Search for the cell housing the specified text and yield its (x, y) center coordinate. 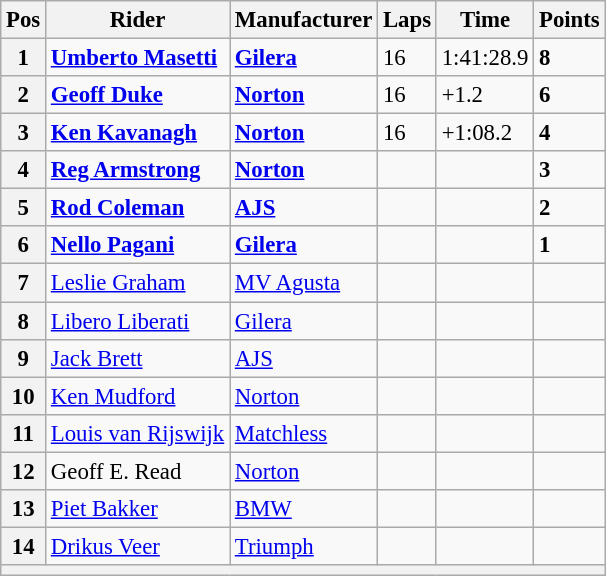
Piet Bakker (138, 509)
Points (570, 20)
10 (24, 396)
+1.2 (484, 95)
Geoff Duke (138, 95)
5 (24, 208)
Louis van Rijswijk (138, 433)
7 (24, 283)
12 (24, 471)
Rider (138, 20)
Manufacturer (304, 20)
Pos (24, 20)
1:41:28.9 (484, 58)
Ken Mudford (138, 396)
Time (484, 20)
Libero Liberati (138, 321)
Ken Kavanagh (138, 133)
Jack Brett (138, 358)
9 (24, 358)
Reg Armstrong (138, 170)
Laps (408, 20)
13 (24, 509)
Geoff E. Read (138, 471)
Triumph (304, 546)
+1:08.2 (484, 133)
Leslie Graham (138, 283)
11 (24, 433)
Drikus Veer (138, 546)
Matchless (304, 433)
Rod Coleman (138, 208)
14 (24, 546)
BMW (304, 509)
MV Agusta (304, 283)
Umberto Masetti (138, 58)
Nello Pagani (138, 245)
